Return the (x, y) coordinate for the center point of the cell that contains the specified text.  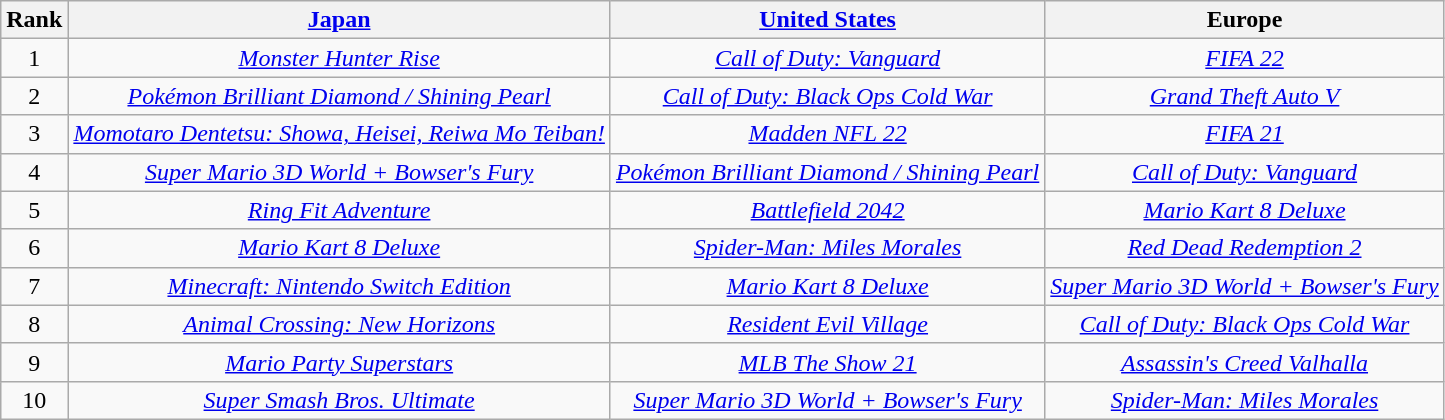
Japan (340, 20)
3 (34, 134)
Red Dead Redemption 2 (1245, 248)
10 (34, 400)
Mario Party Superstars (340, 362)
Animal Crossing: New Horizons (340, 324)
FIFA 22 (1245, 58)
7 (34, 286)
United States (827, 20)
Super Smash Bros. Ultimate (340, 400)
6 (34, 248)
Assassin's Creed Valhalla (1245, 362)
Resident Evil Village (827, 324)
Rank (34, 20)
Europe (1245, 20)
Madden NFL 22 (827, 134)
Ring Fit Adventure (340, 210)
2 (34, 96)
FIFA 21 (1245, 134)
MLB The Show 21 (827, 362)
8 (34, 324)
Momotaro Dentetsu: Showa, Heisei, Reiwa Mo Teiban! (340, 134)
5 (34, 210)
Battlefield 2042 (827, 210)
Monster Hunter Rise (340, 58)
Grand Theft Auto V (1245, 96)
Minecraft: Nintendo Switch Edition (340, 286)
1 (34, 58)
4 (34, 172)
9 (34, 362)
